From the cell containing the given text, extract its center point as [X, Y] coordinate. 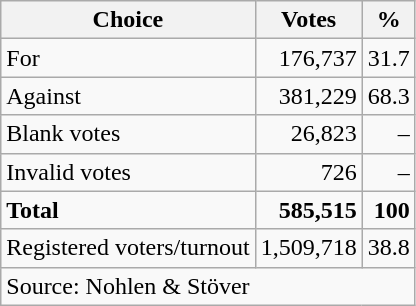
100 [388, 210]
68.3 [388, 96]
1,509,718 [308, 248]
26,823 [308, 134]
% [388, 20]
381,229 [308, 96]
Against [128, 96]
31.7 [388, 58]
585,515 [308, 210]
Blank votes [128, 134]
726 [308, 172]
Registered voters/turnout [128, 248]
Total [128, 210]
For [128, 58]
Invalid votes [128, 172]
176,737 [308, 58]
38.8 [388, 248]
Votes [308, 20]
Choice [128, 20]
Source: Nohlen & Stöver [208, 286]
